Locate the cell with the specified text and output its [X, Y] center coordinate. 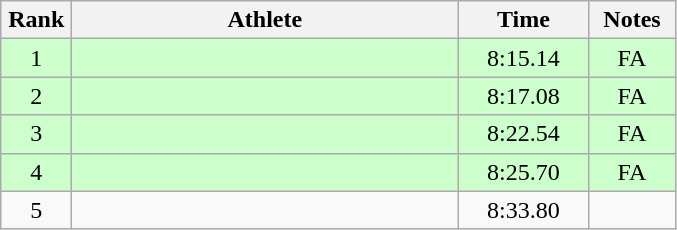
Rank [36, 20]
8:25.70 [524, 172]
8:15.14 [524, 58]
5 [36, 210]
1 [36, 58]
Notes [632, 20]
8:17.08 [524, 96]
8:22.54 [524, 134]
Athlete [265, 20]
Time [524, 20]
3 [36, 134]
4 [36, 172]
8:33.80 [524, 210]
2 [36, 96]
